Return the [x, y] coordinate for the center point of the cell that contains the specified text.  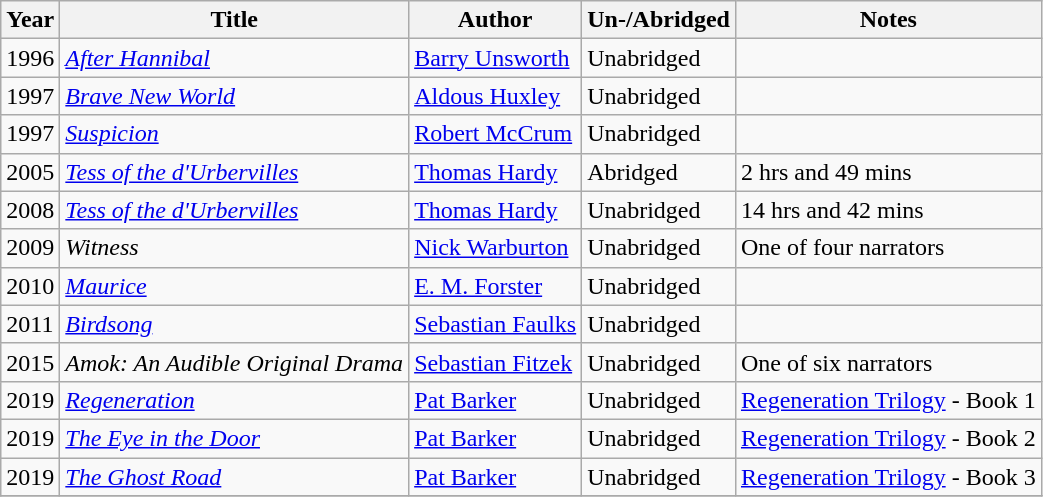
Amok: An Audible Original Drama [234, 362]
2010 [30, 286]
After Hannibal [234, 58]
2005 [30, 172]
Suspicion [234, 134]
Robert McCrum [496, 134]
Regeneration [234, 400]
Birdsong [234, 324]
Title [234, 20]
Witness [234, 248]
Regeneration Trilogy - Book 3 [888, 477]
E. M. Forster [496, 286]
Un-/Abridged [659, 20]
Nick Warburton [496, 248]
2015 [30, 362]
One of six narrators [888, 362]
Abridged [659, 172]
1996 [30, 58]
Aldous Huxley [496, 96]
Author [496, 20]
The Eye in the Door [234, 438]
The Ghost Road [234, 477]
Regeneration Trilogy - Book 2 [888, 438]
Year [30, 20]
2008 [30, 210]
Barry Unsworth [496, 58]
2011 [30, 324]
2 hrs and 49 mins [888, 172]
Maurice [234, 286]
Notes [888, 20]
One of four narrators [888, 248]
14 hrs and 42 mins [888, 210]
Regeneration Trilogy - Book 1 [888, 400]
Sebastian Fitzek [496, 362]
Sebastian Faulks [496, 324]
Brave New World [234, 96]
2009 [30, 248]
